Locate the cell with the specified text and output its (X, Y) center coordinate. 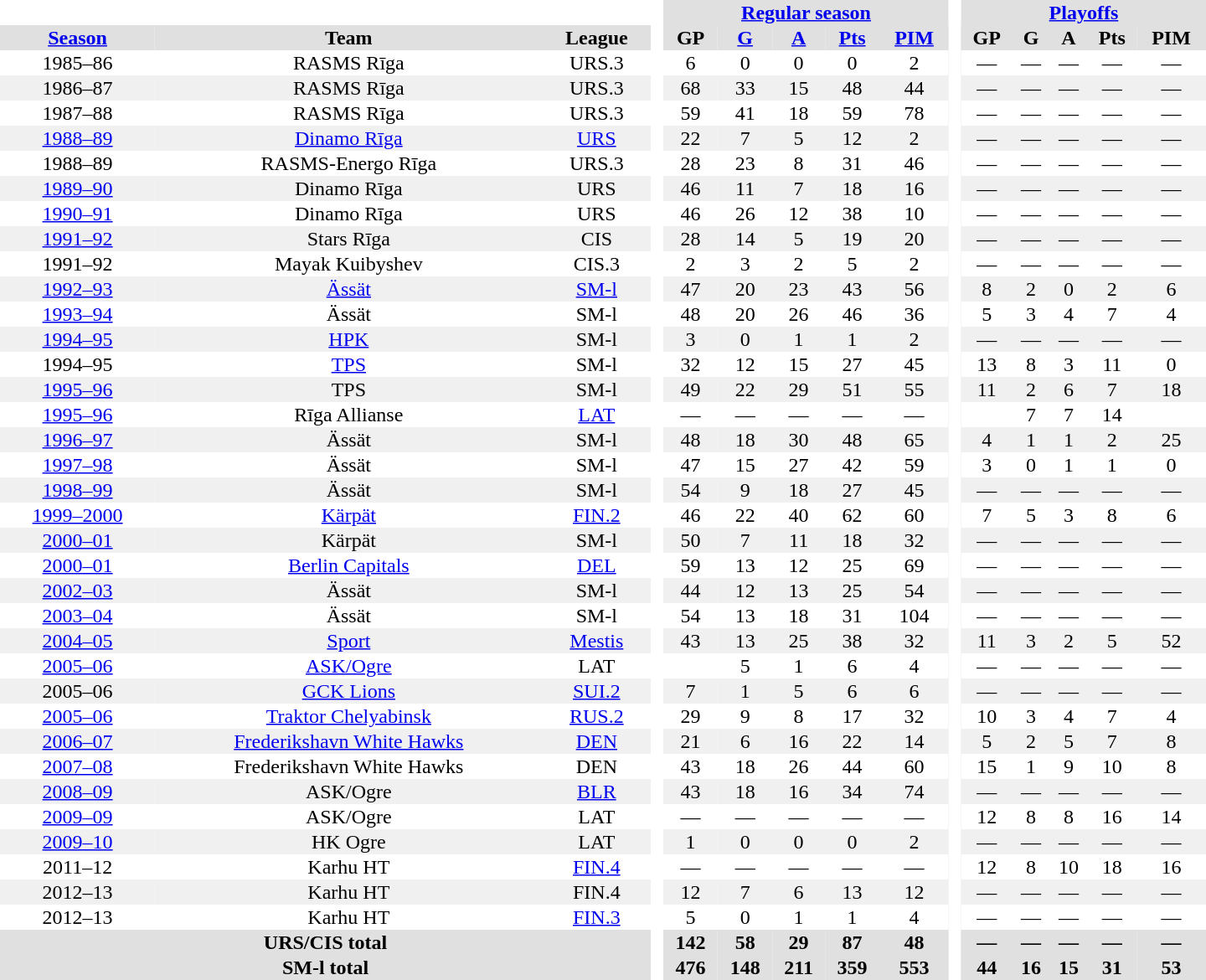
359 (853, 967)
55 (915, 389)
19 (853, 239)
49 (690, 389)
2009–09 (77, 817)
476 (690, 967)
1987–88 (77, 113)
Rīga Allianse (348, 415)
2006–07 (77, 741)
CIS (597, 239)
50 (690, 540)
Season (77, 38)
553 (915, 967)
51 (853, 389)
148 (745, 967)
74 (915, 792)
2009–10 (77, 842)
40 (799, 515)
1999–2000 (77, 515)
87 (853, 942)
58 (745, 942)
52 (1171, 641)
DEL (597, 565)
142 (690, 942)
33 (745, 88)
2004–05 (77, 641)
HK Ogre (348, 842)
RASMS-Energo Rīga (348, 163)
GCK Lions (348, 691)
78 (915, 113)
1998–99 (77, 490)
104 (915, 616)
53 (1171, 967)
211 (799, 967)
34 (853, 792)
Traktor Chelyabinsk (348, 716)
62 (853, 515)
1993–94 (77, 314)
1989–90 (77, 188)
1996–97 (77, 440)
Stars Rīga (348, 239)
CIS.3 (597, 264)
HPK (348, 339)
2002–03 (77, 591)
BLR (597, 792)
FIN.3 (597, 917)
30 (799, 440)
1990–91 (77, 214)
1992–93 (77, 289)
Sport (348, 641)
36 (915, 314)
SM-l total (325, 967)
Berlin Capitals (348, 565)
1986–87 (77, 88)
SUI.2 (597, 691)
URS/CIS total (325, 942)
Regular season (806, 13)
FIN.2 (597, 515)
65 (915, 440)
56 (915, 289)
68 (690, 88)
RUS.2 (597, 716)
41 (745, 113)
69 (915, 565)
2003–04 (77, 616)
42 (853, 465)
2008–09 (77, 792)
17 (853, 716)
Mayak Kuibyshev (348, 264)
21 (690, 741)
2011–12 (77, 867)
2007–08 (77, 766)
Mestis (597, 641)
League (597, 38)
Playoffs (1084, 13)
1985–86 (77, 63)
1997–98 (77, 465)
Team (348, 38)
